Identify which cell holds the provided text, then report its [x, y] central coordinate. 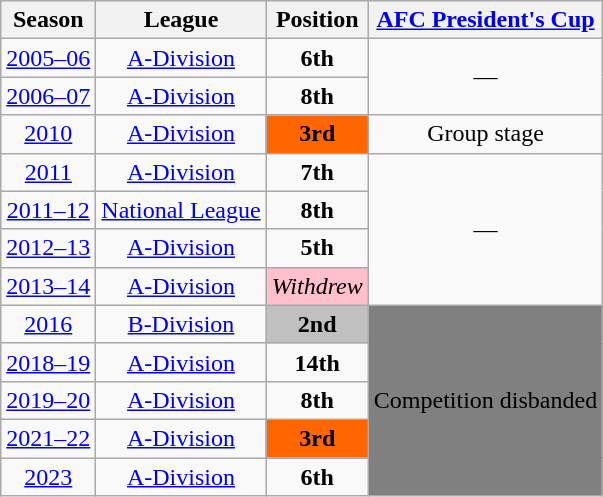
2013–14 [48, 286]
2021–22 [48, 438]
League [181, 20]
Position [317, 20]
5th [317, 248]
B-Division [181, 324]
2010 [48, 134]
2006–07 [48, 96]
Season [48, 20]
Competition disbanded [485, 400]
2016 [48, 324]
National League [181, 210]
2011 [48, 172]
2023 [48, 477]
2012–13 [48, 248]
Withdrew [317, 286]
14th [317, 362]
2005–06 [48, 58]
7th [317, 172]
Group stage [485, 134]
2011–12 [48, 210]
2018–19 [48, 362]
2019–20 [48, 400]
AFC President's Cup [485, 20]
2nd [317, 324]
